Capture the cell that displays the provided text and extract its [X, Y] central coordinate. 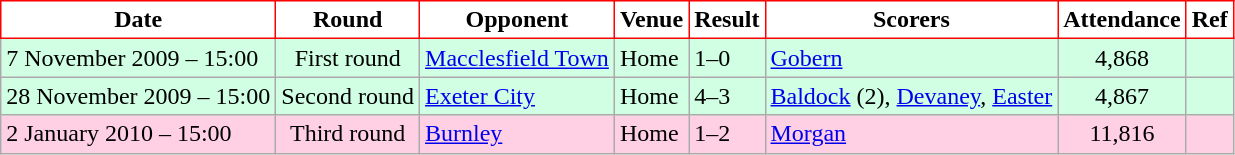
4,867 [1122, 96]
7 November 2009 – 15:00 [138, 58]
1–2 [727, 134]
2 January 2010 – 15:00 [138, 134]
Third round [348, 134]
Second round [348, 96]
4–3 [727, 96]
11,816 [1122, 134]
Date [138, 20]
Round [348, 20]
Morgan [912, 134]
Macclesfield Town [518, 58]
Burnley [518, 134]
Ref [1210, 20]
Opponent [518, 20]
Scorers [912, 20]
Result [727, 20]
1–0 [727, 58]
First round [348, 58]
Attendance [1122, 20]
28 November 2009 – 15:00 [138, 96]
Venue [651, 20]
Exeter City [518, 96]
4,868 [1122, 58]
Gobern [912, 58]
Baldock (2), Devaney, Easter [912, 96]
